Capture the cell that displays the provided text and extract its [x, y] central coordinate. 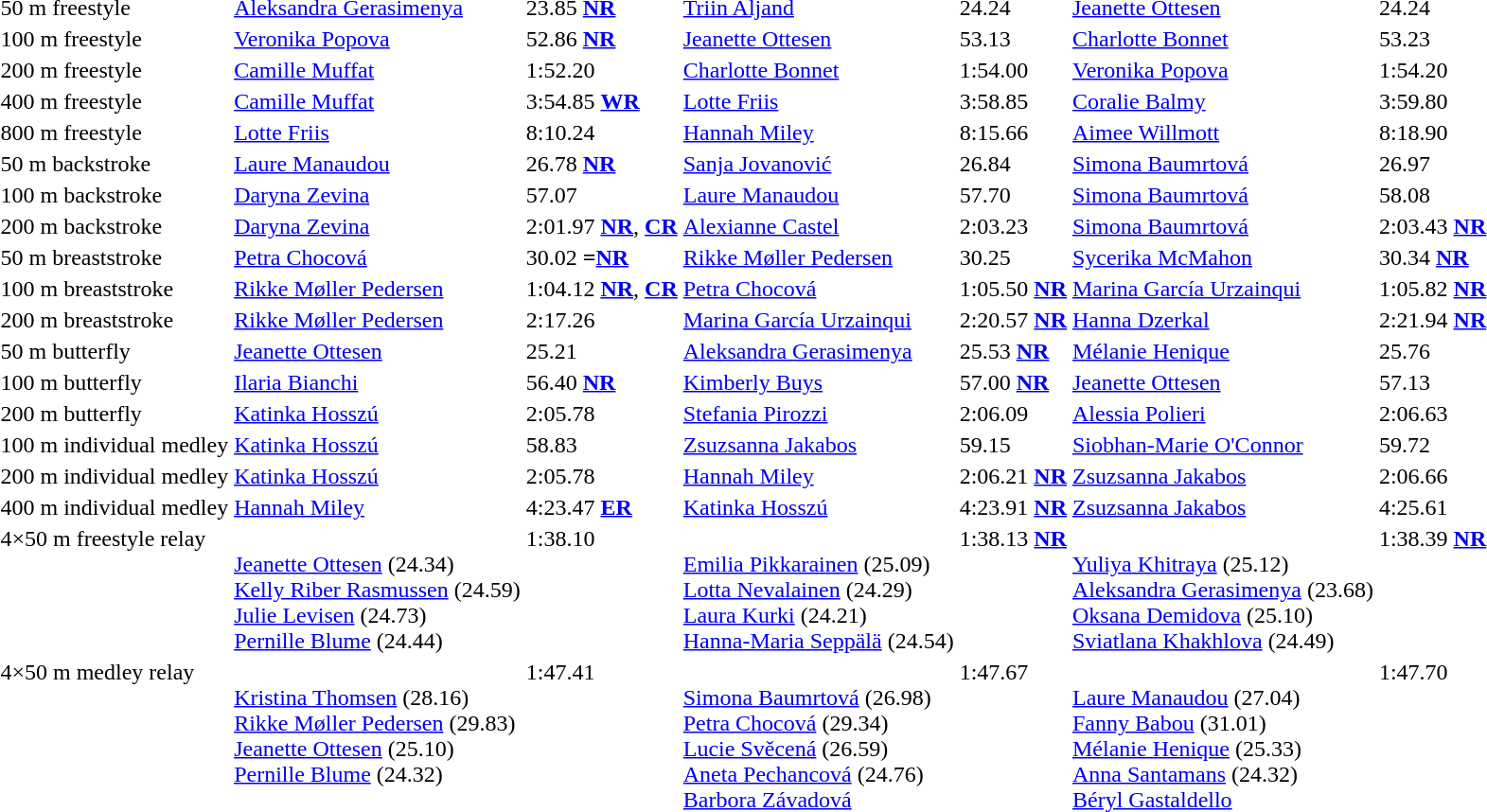
1:38.10 [602, 590]
Aimee Willmott [1223, 132]
Ilaria Bianchi [378, 382]
57.00 NR [1013, 382]
2:17.26 [602, 320]
4:23.91 NR [1013, 507]
1:54.20 [1432, 70]
4:23.47 ER [602, 507]
Stefania Pirozzi [818, 414]
1:38.13 NR [1013, 590]
Kimberly Buys [818, 382]
8:15.66 [1013, 132]
2:06.66 [1432, 476]
30.34 NR [1432, 257]
Coralie Balmy [1223, 101]
25.53 NR [1013, 351]
Alexianne Castel [818, 226]
Jeanette Ottesen (24.34)Kelly Riber Rasmussen (24.59)Julie Levisen (24.73)Pernille Blume (24.44) [378, 590]
1:04.12 NR, CR [602, 289]
25.76 [1432, 351]
2:06.21 NR [1013, 476]
2:03.43 NR [1432, 226]
57.13 [1432, 382]
Emilia Pikkarainen (25.09)Lotta Nevalainen (24.29)Laura Kurki (24.21)Hanna-Maria Seppälä (24.54) [818, 590]
1:05.82 NR [1432, 289]
2:06.09 [1013, 414]
1:54.00 [1013, 70]
Alessia Polieri [1223, 414]
Hanna Dzerkal [1223, 320]
52.86 NR [602, 39]
57.70 [1013, 195]
2:21.94 NR [1432, 320]
59.72 [1432, 445]
2:20.57 NR [1013, 320]
Sanja Jovanović [818, 164]
8:10.24 [602, 132]
57.07 [602, 195]
8:18.90 [1432, 132]
30.25 [1013, 257]
56.40 NR [602, 382]
58.83 [602, 445]
2:03.23 [1013, 226]
53.13 [1013, 39]
58.08 [1432, 195]
Yuliya Khitraya (25.12)Aleksandra Gerasimenya (23.68)Oksana Demidova (25.10)Sviatlana Khakhlova (24.49) [1223, 590]
26.78 NR [602, 164]
2:01.97 NR, CR [602, 226]
1:52.20 [602, 70]
26.84 [1013, 164]
Siobhan-Marie O'Connor [1223, 445]
1:05.50 NR [1013, 289]
30.02 =NR [602, 257]
3:54.85 WR [602, 101]
Mélanie Henique [1223, 351]
59.15 [1013, 445]
4:25.61 [1432, 507]
26.97 [1432, 164]
53.23 [1432, 39]
3:58.85 [1013, 101]
Sycerika McMahon [1223, 257]
Aleksandra Gerasimenya [818, 351]
2:06.63 [1432, 414]
3:59.80 [1432, 101]
25.21 [602, 351]
1:38.39 NR [1432, 590]
